Identify which cell holds the provided text, then report its [x, y] central coordinate. 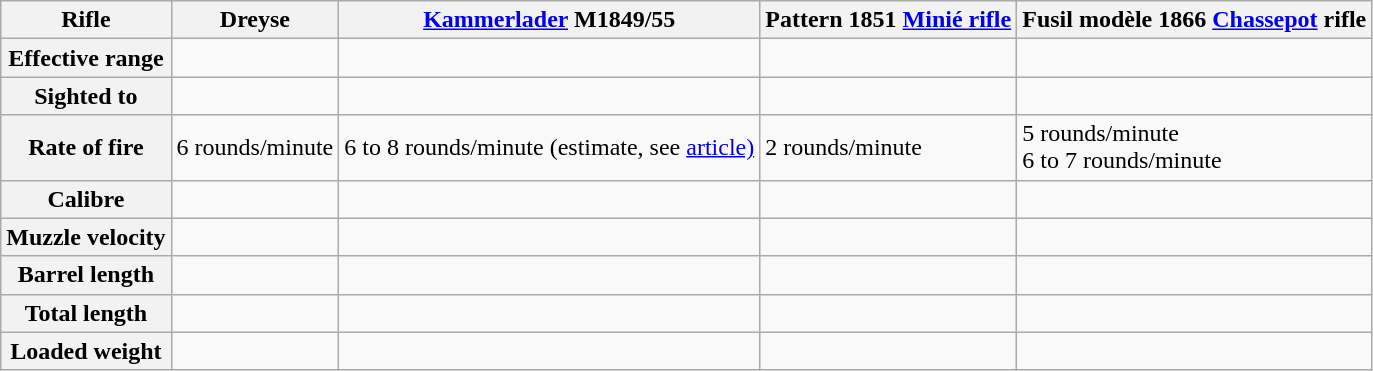
6 rounds/minute [255, 148]
Effective range [86, 58]
5 rounds/minute6 to 7 rounds/minute [1194, 148]
Loaded weight [86, 351]
Rifle [86, 20]
6 to 8 rounds/minute (estimate, see article) [550, 148]
Pattern 1851 Minié rifle [888, 20]
2 rounds/minute [888, 148]
Barrel length [86, 275]
Sighted to [86, 96]
Calibre [86, 199]
Rate of fire [86, 148]
Fusil modèle 1866 Chassepot rifle [1194, 20]
Dreyse [255, 20]
Kammerlader M1849/55 [550, 20]
Muzzle velocity [86, 237]
Total length [86, 313]
